Capture the cell that displays the provided text and extract its [x, y] central coordinate. 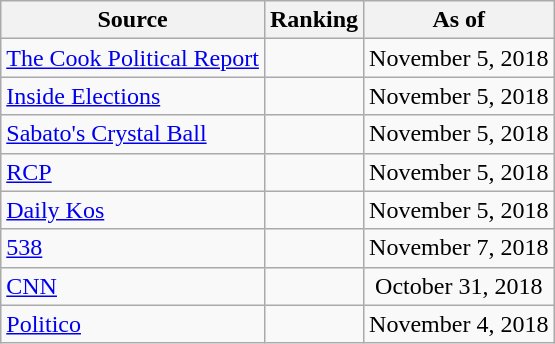
November 4, 2018 [459, 324]
538 [133, 248]
As of [459, 20]
CNN [133, 286]
Politico [133, 324]
Inside Elections [133, 96]
Daily Kos [133, 210]
RCP [133, 172]
October 31, 2018 [459, 286]
Sabato's Crystal Ball [133, 134]
The Cook Political Report [133, 58]
Source [133, 20]
Ranking [314, 20]
November 7, 2018 [459, 248]
